Provide the (x, y) coordinate of the cell's center where the given text is located.  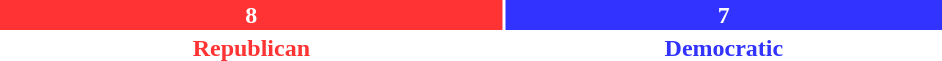
8 (252, 15)
7 (724, 15)
